Return the (X, Y) coordinate for the center point of the cell that contains the specified text.  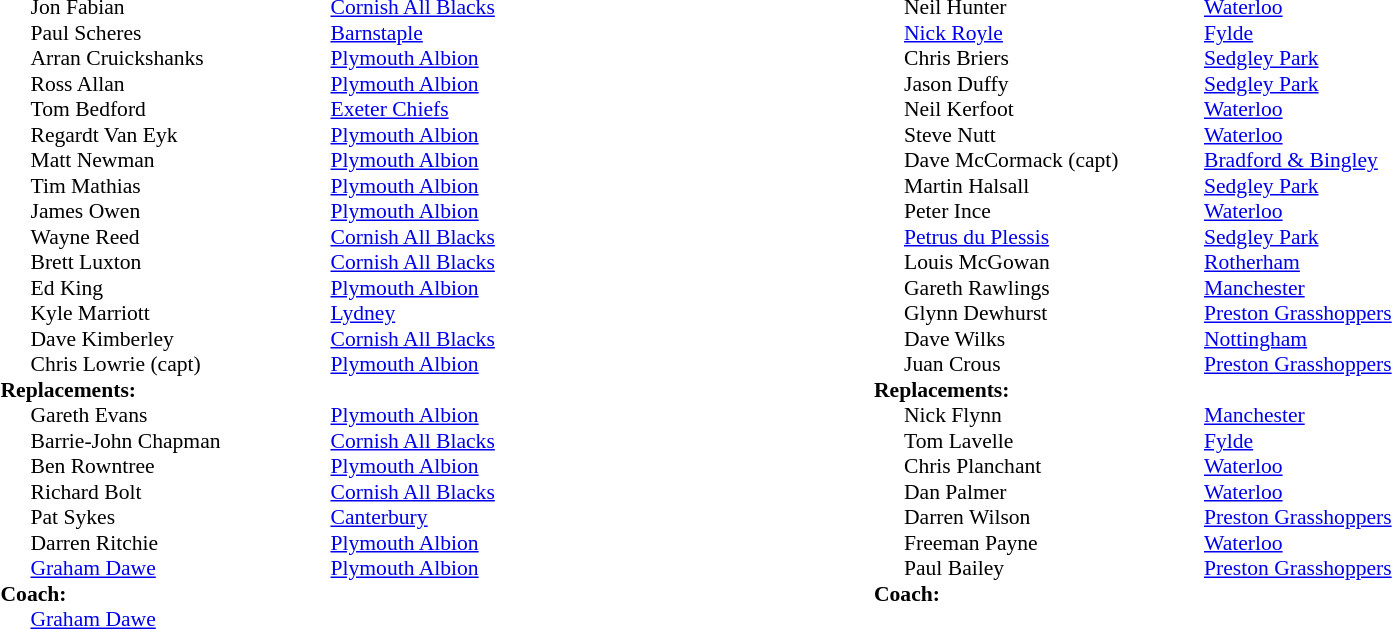
Dan Palmer (1054, 492)
Dave Wilks (1054, 339)
Paul Bailey (1054, 569)
Gareth Evans (180, 415)
Juan Crous (1054, 365)
Nick Royle (1054, 33)
Barrie-John Chapman (180, 441)
Louis McGowan (1054, 263)
Lydney (412, 313)
Steve Nutt (1054, 135)
Dave McCormack (capt) (1054, 161)
Chris Briers (1054, 59)
Bradford & Bingley (1298, 161)
Tim Mathias (180, 186)
Freeman Payne (1054, 543)
Nottingham (1298, 339)
Paul Scheres (180, 33)
Ed King (180, 288)
Darren Ritchie (180, 543)
Glynn Dewhurst (1054, 313)
Martin Halsall (1054, 186)
Barnstaple (412, 33)
Gareth Rawlings (1054, 288)
Graham Dawe (180, 569)
Wayne Reed (180, 237)
Chris Lowrie (capt) (180, 365)
Exeter Chiefs (412, 109)
Regardt Van Eyk (180, 135)
Tom Lavelle (1054, 441)
Jason Duffy (1054, 84)
Matt Newman (180, 161)
Ben Rowntree (180, 467)
Ross Allan (180, 84)
Nick Flynn (1054, 415)
Dave Kimberley (180, 339)
Chris Planchant (1054, 467)
Tom Bedford (180, 109)
Darren Wilson (1054, 517)
Canterbury (412, 517)
Rotherham (1298, 263)
Neil Kerfoot (1054, 109)
Peter Ince (1054, 211)
Pat Sykes (180, 517)
Kyle Marriott (180, 313)
Arran Cruickshanks (180, 59)
Brett Luxton (180, 263)
James Owen (180, 211)
Petrus du Plessis (1054, 237)
Richard Bolt (180, 492)
